Provide the (x, y) coordinate of the cell's center where the given text is located.  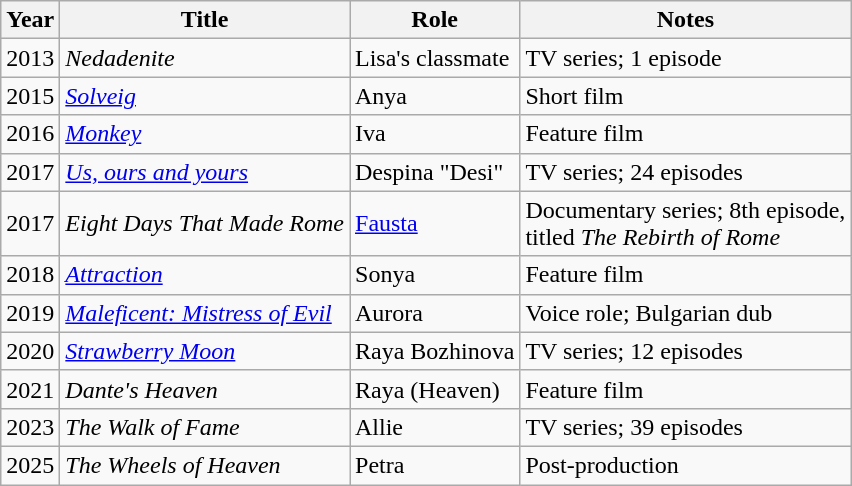
Year (30, 20)
Solveig (205, 96)
Aurora (435, 313)
The Wheels of Heaven (205, 465)
Nedadenite (205, 58)
Lisa's classmate (435, 58)
2020 (30, 351)
Notes (686, 20)
Strawberry Moon (205, 351)
TV series; 1 episode (686, 58)
Role (435, 20)
Iva (435, 134)
Short film (686, 96)
Maleficent: Mistress of Evil (205, 313)
Voice role; Bulgarian dub (686, 313)
2019 (30, 313)
Sonya (435, 275)
TV series; 24 episodes (686, 172)
Despina "Desi" (435, 172)
Allie (435, 427)
Dante's Heaven (205, 389)
Raya (Heaven) (435, 389)
Monkey (205, 134)
2016 (30, 134)
Documentary series; 8th episode,titled The Rebirth of Rome (686, 224)
The Walk of Fame (205, 427)
Eight Days That Made Rome (205, 224)
TV series; 39 episodes (686, 427)
2023 (30, 427)
2025 (30, 465)
2015 (30, 96)
Post-production (686, 465)
Petra (435, 465)
2021 (30, 389)
Fausta (435, 224)
Us, ours and yours (205, 172)
2013 (30, 58)
2018 (30, 275)
Raya Bozhinova (435, 351)
TV series; 12 episodes (686, 351)
Title (205, 20)
Attraction (205, 275)
Anya (435, 96)
